Output the [X, Y] coordinate of the center of the cell containing the given text.  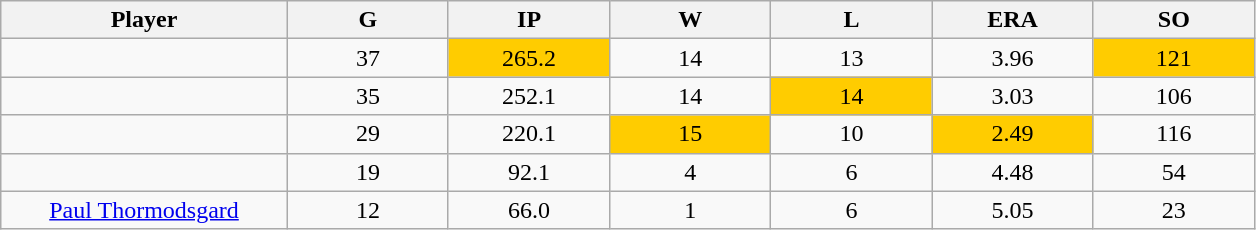
IP [528, 20]
13 [852, 58]
Paul Thormodsgard [144, 210]
54 [1174, 172]
92.1 [528, 172]
Player [144, 20]
265.2 [528, 58]
66.0 [528, 210]
G [368, 20]
220.1 [528, 134]
23 [1174, 210]
19 [368, 172]
4 [690, 172]
L [852, 20]
15 [690, 134]
12 [368, 210]
29 [368, 134]
37 [368, 58]
W [690, 20]
1 [690, 210]
10 [852, 134]
4.48 [1012, 172]
121 [1174, 58]
2.49 [1012, 134]
106 [1174, 96]
116 [1174, 134]
5.05 [1012, 210]
3.96 [1012, 58]
35 [368, 96]
ERA [1012, 20]
SO [1174, 20]
3.03 [1012, 96]
252.1 [528, 96]
